Return (x, y) of the center of cell containing provided text 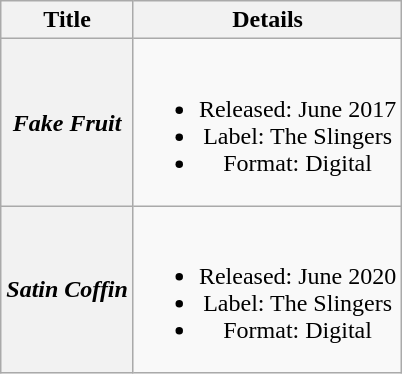
Title (68, 20)
Released: June 2020Label: The SlingersFormat: Digital (267, 290)
Details (267, 20)
Satin Coffin (68, 290)
Released: June 2017Label: The SlingersFormat: Digital (267, 122)
Fake Fruit (68, 122)
